Scan for the cell matching the given text and deliver its [x, y] coordinate at center. 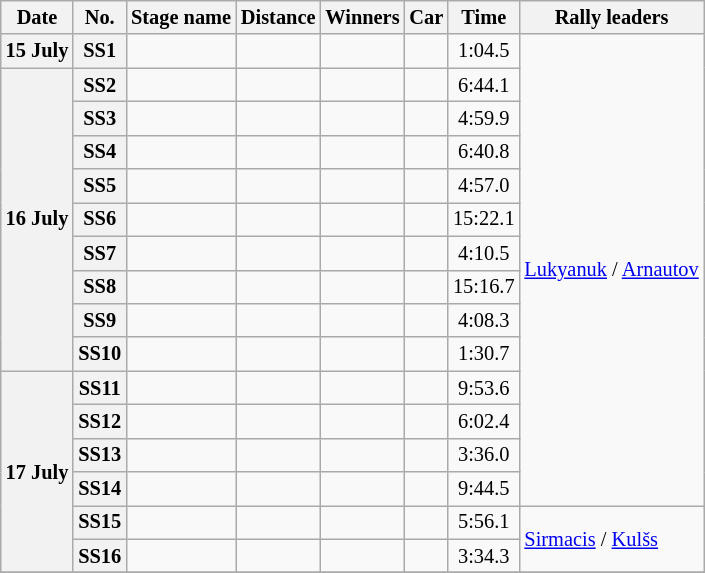
SS14 [100, 489]
4:08.3 [484, 320]
9:53.6 [484, 388]
Car [426, 17]
SS8 [100, 287]
SS6 [100, 219]
SS9 [100, 320]
6:44.1 [484, 85]
Lukyanuk / Arnautov [611, 270]
SS12 [100, 421]
15:22.1 [484, 219]
4:59.9 [484, 118]
SS4 [100, 152]
1:30.7 [484, 354]
No. [100, 17]
4:57.0 [484, 186]
5:56.1 [484, 522]
Winners [362, 17]
Date [38, 17]
SS3 [100, 118]
SS13 [100, 455]
SS2 [100, 85]
Stage name [181, 17]
Rally leaders [611, 17]
15:16.7 [484, 287]
15 July [38, 51]
6:40.8 [484, 152]
SS15 [100, 522]
Sirmacis / Kulšs [611, 538]
SS5 [100, 186]
Time [484, 17]
Distance [278, 17]
6:02.4 [484, 421]
17 July [38, 472]
SS7 [100, 253]
SS1 [100, 51]
SS11 [100, 388]
SS10 [100, 354]
SS16 [100, 556]
4:10.5 [484, 253]
3:36.0 [484, 455]
1:04.5 [484, 51]
3:34.3 [484, 556]
9:44.5 [484, 489]
16 July [38, 220]
